For the text-containing cell, return its midpoint in (x, y) coordinate format. 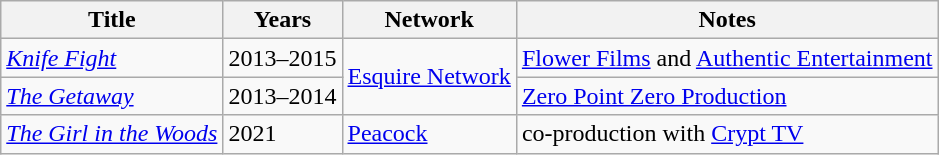
Notes (727, 20)
Flower Films and Authentic Entertainment (727, 58)
Zero Point Zero Production (727, 96)
co-production with Crypt TV (727, 134)
Esquire Network (429, 77)
2013–2014 (282, 96)
Peacock (429, 134)
Title (112, 20)
The Getaway (112, 96)
2021 (282, 134)
2013–2015 (282, 58)
Network (429, 20)
The Girl in the Woods (112, 134)
Years (282, 20)
Knife Fight (112, 58)
